Provide the (X, Y) coordinate of the cell's center where the given text is located.  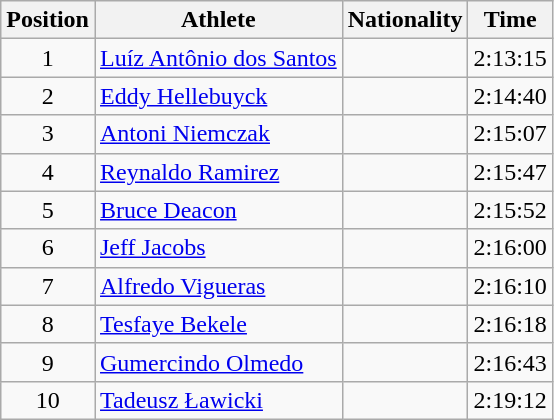
Gumercindo Olmedo (218, 362)
Tadeusz Ławicki (218, 400)
2:14:40 (510, 96)
6 (48, 248)
3 (48, 134)
2:15:47 (510, 172)
2:16:00 (510, 248)
4 (48, 172)
2:15:07 (510, 134)
Time (510, 20)
Athlete (218, 20)
Alfredo Vigueras (218, 286)
8 (48, 324)
5 (48, 210)
2:16:43 (510, 362)
2:15:52 (510, 210)
Reynaldo Ramirez (218, 172)
Position (48, 20)
7 (48, 286)
Luíz Antônio dos Santos (218, 58)
Tesfaye Bekele (218, 324)
1 (48, 58)
Jeff Jacobs (218, 248)
Bruce Deacon (218, 210)
9 (48, 362)
Nationality (405, 20)
2:19:12 (510, 400)
2:16:18 (510, 324)
10 (48, 400)
2:13:15 (510, 58)
Antoni Niemczak (218, 134)
2 (48, 96)
2:16:10 (510, 286)
Eddy Hellebuyck (218, 96)
